Search for the cell housing the specified text and yield its [X, Y] center coordinate. 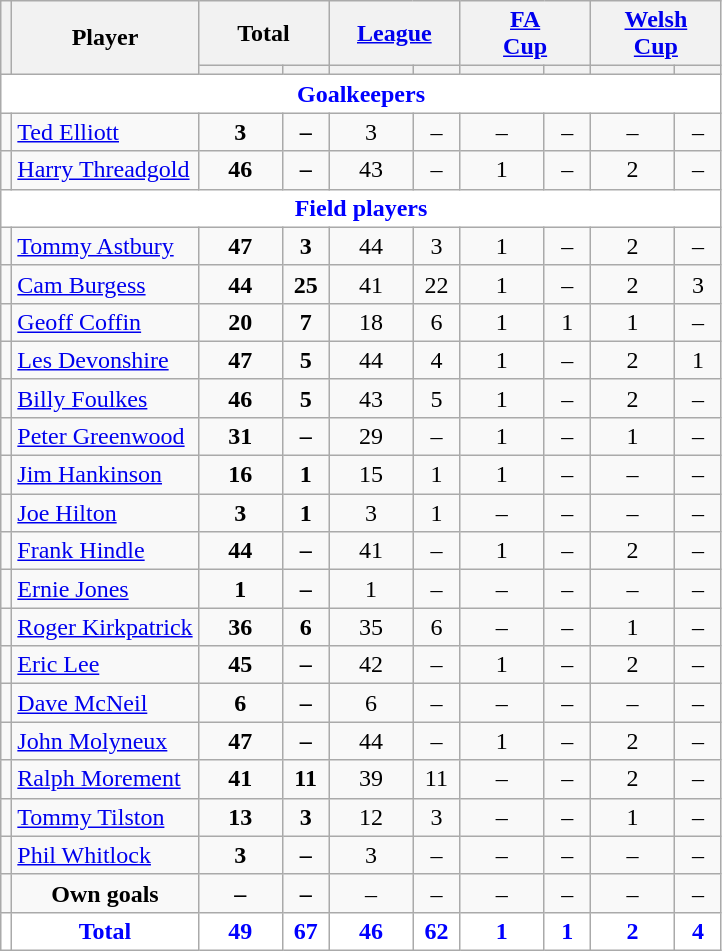
FACup [526, 34]
WelshCup [656, 34]
Cam Burgess [105, 284]
18 [371, 322]
League [394, 34]
Geoff Coffin [105, 322]
Dave McNeil [105, 703]
22 [436, 284]
31 [240, 437]
39 [371, 779]
29 [371, 437]
Frank Hindle [105, 551]
John Molyneux [105, 741]
Tommy Astbury [105, 246]
49 [240, 931]
Goalkeepers [362, 94]
Billy Foulkes [105, 398]
62 [436, 931]
Phil Whitlock [105, 855]
Harry Threadgold [105, 170]
42 [371, 665]
Own goals [105, 893]
Ralph Morement [105, 779]
45 [240, 665]
Player [105, 38]
20 [240, 322]
Les Devonshire [105, 360]
Joe Hilton [105, 513]
Eric Lee [105, 665]
Jim Hankinson [105, 475]
Tommy Tilston [105, 817]
67 [306, 931]
Ernie Jones [105, 589]
Roger Kirkpatrick [105, 627]
36 [240, 627]
25 [306, 284]
Ted Elliott [105, 132]
7 [306, 322]
Field players [362, 208]
35 [371, 627]
13 [240, 817]
16 [240, 475]
Peter Greenwood [105, 437]
12 [371, 817]
15 [371, 475]
